Find where the given text appears and provide that cell's center as (x, y) coordinate. 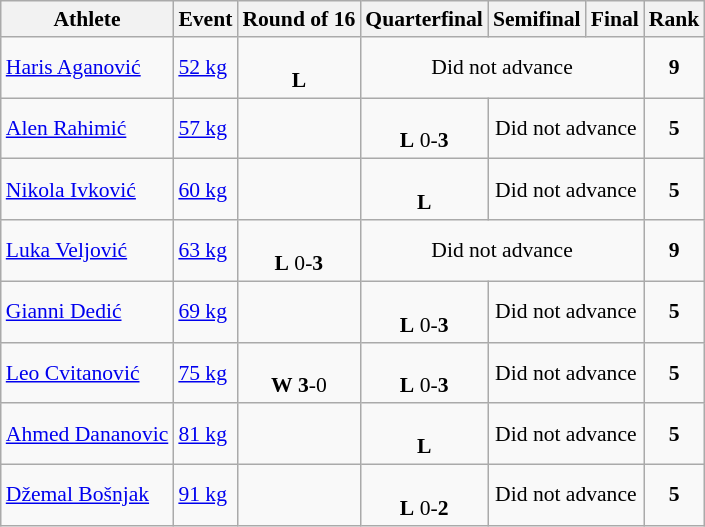
L 0-2 (424, 496)
Quarterfinal (424, 19)
75 kg (205, 372)
Athlete (88, 19)
81 kg (205, 434)
63 kg (205, 250)
Semifinal (537, 19)
91 kg (205, 496)
Final (615, 19)
Alen Rahimić (88, 128)
Nikola Ivković (88, 190)
57 kg (205, 128)
52 kg (205, 68)
60 kg (205, 190)
Gianni Dedić (88, 312)
69 kg (205, 312)
Event (205, 19)
Round of 16 (298, 19)
Leo Cvitanović (88, 372)
Luka Veljović (88, 250)
Haris Aganović (88, 68)
Džemal Bošnjak (88, 496)
Ahmed Dananovic (88, 434)
Rank (674, 19)
W 3-0 (298, 372)
